Scan for the cell matching the given text and deliver its [X, Y] coordinate at center. 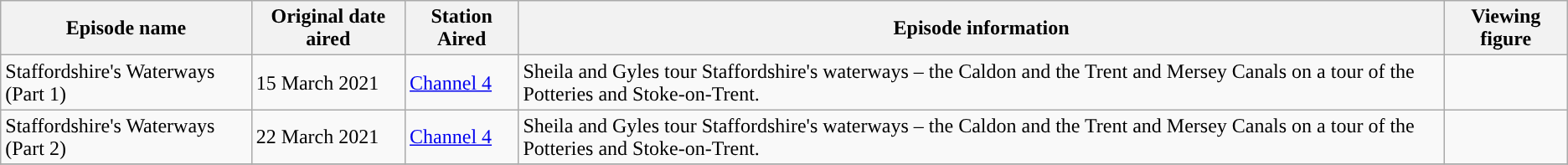
15 March 2021 [328, 82]
Station Aired [462, 28]
Staffordshire's Waterways (Part 2) [126, 137]
Staffordshire's Waterways (Part 1) [126, 82]
Episode name [126, 28]
Original date aired [328, 28]
Episode information [982, 28]
Viewing figure [1506, 28]
22 March 2021 [328, 137]
